Capture the cell that displays the provided text and extract its [x, y] central coordinate. 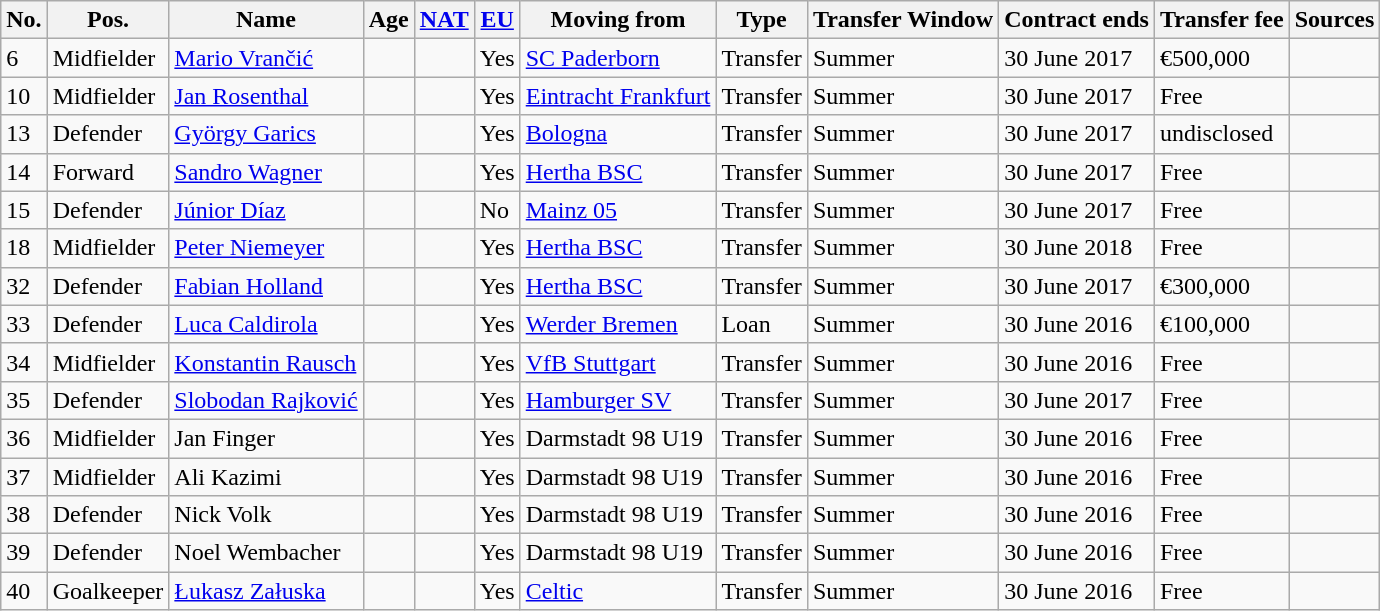
NAT [444, 20]
Konstantin Rausch [266, 362]
Forward [108, 172]
Slobodan Rajković [266, 400]
Fabian Holland [266, 286]
No [497, 210]
Age [388, 20]
37 [24, 477]
Goalkeeper [108, 591]
Werder Bremen [618, 324]
€300,000 [1222, 286]
€100,000 [1222, 324]
13 [24, 134]
György Garics [266, 134]
Pos. [108, 20]
15 [24, 210]
Eintracht Frankfurt [618, 96]
14 [24, 172]
Júnior Díaz [266, 210]
Jan Rosenthal [266, 96]
Type [762, 20]
Mario Vrančić [266, 58]
33 [24, 324]
32 [24, 286]
Bologna [618, 134]
SC Paderborn [618, 58]
35 [24, 400]
Transfer Window [902, 20]
VfB Stuttgart [618, 362]
Name [266, 20]
Nick Volk [266, 515]
Sources [1334, 20]
39 [24, 553]
38 [24, 515]
Peter Niemeyer [266, 248]
Łukasz Załuska [266, 591]
EU [497, 20]
18 [24, 248]
€500,000 [1222, 58]
Loan [762, 324]
Noel Wembacher [266, 553]
Moving from [618, 20]
Luca Caldirola [266, 324]
Mainz 05 [618, 210]
6 [24, 58]
Hamburger SV [618, 400]
No. [24, 20]
36 [24, 438]
undisclosed [1222, 134]
30 June 2018 [1077, 248]
Transfer fee [1222, 20]
Sandro Wagner [266, 172]
Celtic [618, 591]
Contract ends [1077, 20]
40 [24, 591]
34 [24, 362]
Jan Finger [266, 438]
Ali Kazimi [266, 477]
10 [24, 96]
